Return the (X, Y) coordinate for the center point of the cell that contains the specified text.  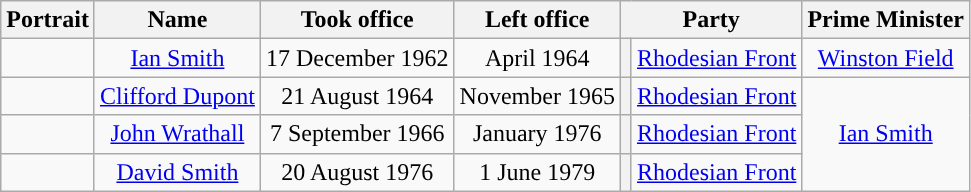
January 1976 (537, 134)
1 June 1979 (537, 172)
April 1964 (537, 58)
David Smith (177, 172)
Clifford Dupont (177, 96)
Took office (357, 20)
November 1965 (537, 96)
Winston Field (886, 58)
7 September 1966 (357, 134)
Portrait (48, 20)
20 August 1976 (357, 172)
17 December 1962 (357, 58)
21 August 1964 (357, 96)
Left office (537, 20)
Prime Minister (886, 20)
John Wrathall (177, 134)
Name (177, 20)
Party (710, 20)
